Pinpoint the cell where the given text exists, returning its [X, Y] midpoint coordinate. 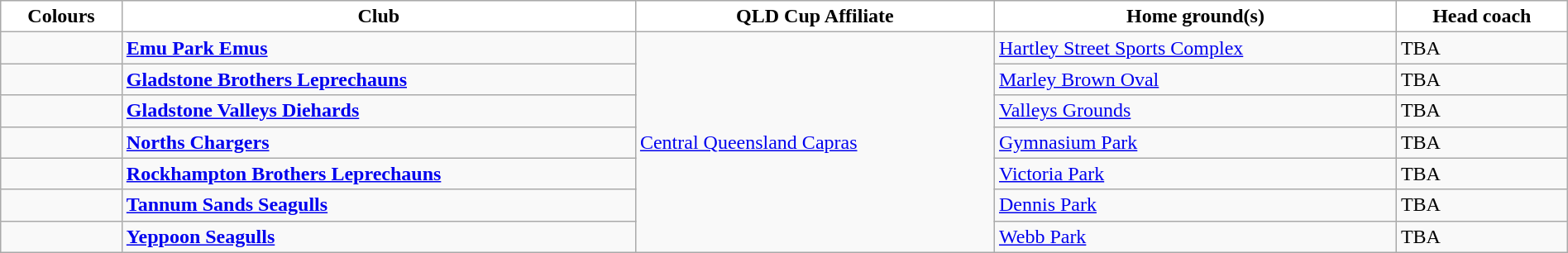
Yeppoon Seagulls [379, 236]
Victoria Park [1195, 174]
Webb Park [1195, 236]
Hartley Street Sports Complex [1195, 48]
Norths Chargers [379, 142]
QLD Cup Affiliate [815, 17]
Tannum Sands Seagulls [379, 205]
Rockhampton Brothers Leprechauns [379, 174]
Marley Brown Oval [1195, 79]
Emu Park Emus [379, 48]
Gladstone Brothers Leprechauns [379, 79]
Colours [61, 17]
Gladstone Valleys Diehards [379, 111]
Central Queensland Capras [815, 142]
Head coach [1482, 17]
Valleys Grounds [1195, 111]
Home ground(s) [1195, 17]
Club [379, 17]
Gymnasium Park [1195, 142]
Dennis Park [1195, 205]
